Find where the given text appears and provide that cell's center as (X, Y) coordinate. 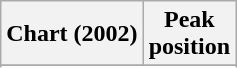
Chart (2002) (72, 34)
Peakposition (189, 34)
